Capture the cell that displays the provided text and extract its (x, y) central coordinate. 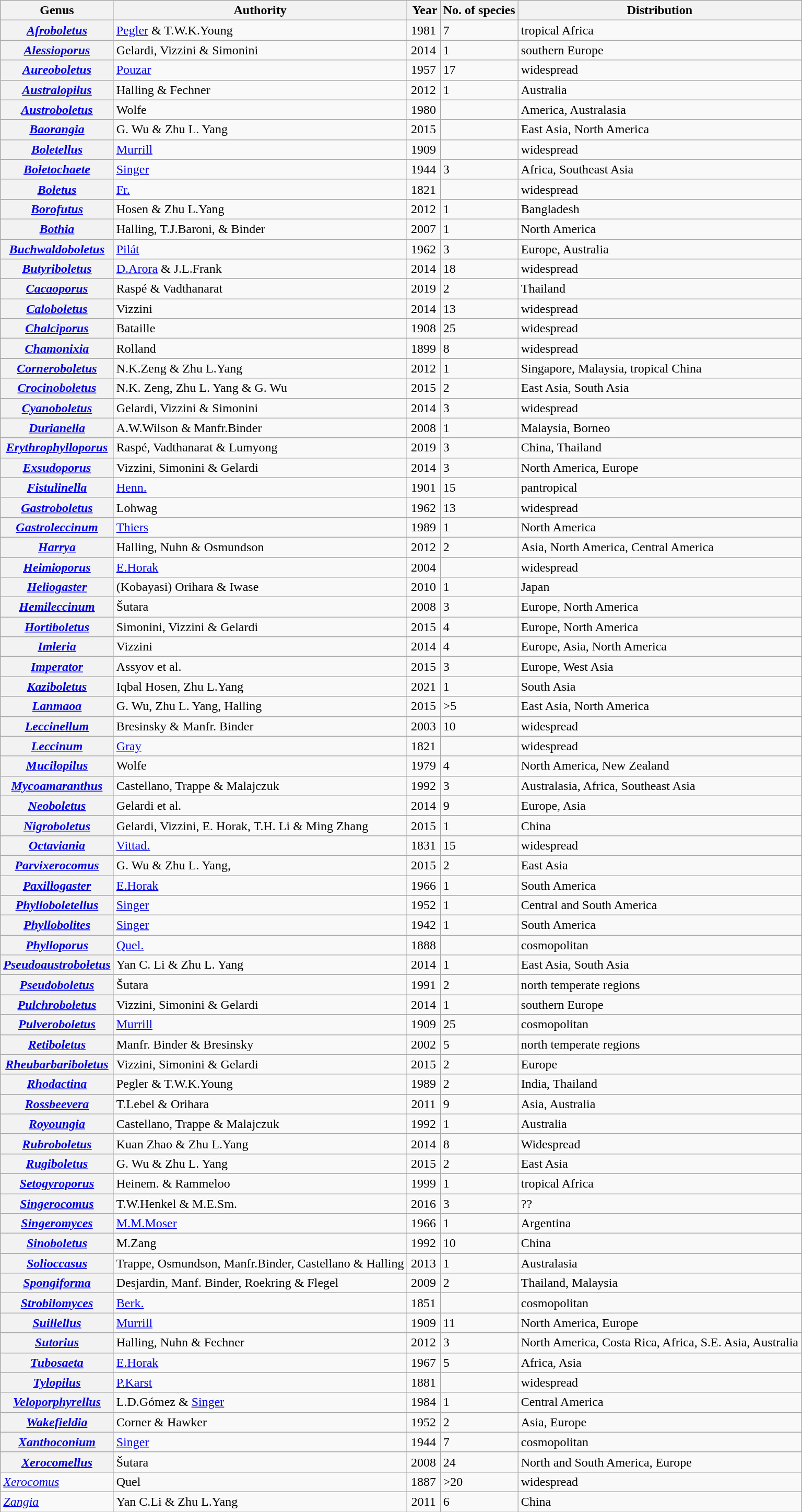
Vittad. (260, 845)
Asia, Australia (659, 1104)
Exsudoporus (57, 468)
1999 (423, 1183)
North America, Costa Rica, Africa, S.E. Asia, Australia (659, 1343)
Thiers (260, 527)
Leccinum (57, 746)
Bataille (260, 329)
Europe, Australia (659, 249)
L.D.Gómez & Singer (260, 1402)
Pseudoaustroboletus (57, 965)
Octaviania (57, 845)
D.Arora & J.L.Frank (260, 269)
2021 (423, 687)
Cacaoporus (57, 289)
Boletus (57, 189)
A.W.Wilson & Manfr.Binder (260, 428)
Pseudoboletus (57, 985)
Rugiboletus (57, 1164)
Gastroleccinum (57, 527)
Australasia (659, 1263)
Europe, Asia (659, 806)
Boletochaete (57, 169)
Gelardi, Vizzini, E. Horak, T.H. Li & Ming Zhang (260, 825)
Singerocomus (57, 1203)
1831 (423, 845)
Boletellus (57, 149)
Gelardi et al. (260, 806)
Desjardin, Manf. Binder, Roekring & Flegel (260, 1283)
G. Wu & Zhu L. Yang, (260, 865)
Europe (659, 1064)
Pulveroboletus (57, 1025)
Aureoboletus (57, 70)
24 (479, 1462)
Leccinellum (57, 726)
Kaziboletus (57, 687)
Baorangia (57, 130)
Setogyroporus (57, 1183)
Bresinsky & Manfr. Binder (260, 726)
Halling & Fechner (260, 90)
Asia, North America, Central America (659, 547)
1881 (423, 1382)
1980 (423, 110)
Simonini, Vizzini & Gelardi (260, 627)
Argentina (659, 1224)
Widespread (659, 1144)
2007 (423, 229)
M.Zang (260, 1243)
T.Lebel & Orihara (260, 1104)
Durianella (57, 428)
pantropical (659, 487)
2013 (423, 1263)
Rolland (260, 348)
Henn. (260, 487)
Heliogaster (57, 587)
Thailand, Malaysia (659, 1283)
Quel. (260, 945)
Hosen & Zhu L.Yang (260, 209)
America, Australasia (659, 110)
Paxillogaster (57, 886)
Lanmaoa (57, 706)
Fr. (260, 189)
Raspé & Vadthanarat (260, 289)
Phylloboletellus (57, 905)
1979 (423, 766)
Japan (659, 587)
M.M.Moser (260, 1224)
Pilát (260, 249)
Quel (260, 1482)
Spongiforma (57, 1283)
1957 (423, 70)
Central America (659, 1402)
1967 (423, 1363)
China, Thailand (659, 448)
Australopilus (57, 90)
Heinem. & Rammeloo (260, 1183)
No. of species (479, 10)
Rheubarbariboletus (57, 1064)
Veloporphyrellus (57, 1402)
North and South America, Europe (659, 1462)
Neoboletus (57, 806)
Hemileccinum (57, 607)
2016 (423, 1203)
South Asia (659, 687)
Halling, Nuhn & Osmundson (260, 547)
1887 (423, 1482)
Thailand (659, 289)
1942 (423, 925)
Retiboletus (57, 1044)
Royoungia (57, 1124)
Chamonixia (57, 348)
Crocinoboletus (57, 388)
Central and South America (659, 905)
Zangia (57, 1502)
Singeromyces (57, 1224)
P.Karst (260, 1382)
Yan C.Li & Zhu L.Yang (260, 1502)
2004 (423, 567)
1899 (423, 348)
Hortiboletus (57, 627)
Butyriboletus (57, 269)
Africa, Southeast Asia (659, 169)
Rossbeevera (57, 1104)
2009 (423, 1283)
Distribution (659, 10)
Malaysia, Borneo (659, 428)
1901 (423, 487)
>20 (479, 1482)
Europe, Asia, North America (659, 647)
1984 (423, 1402)
1991 (423, 985)
Afroboletus (57, 30)
Yan C. Li & Zhu L. Yang (260, 965)
11 (479, 1323)
Year (423, 10)
Genus (57, 10)
1908 (423, 329)
Corneroboletus (57, 368)
Bothia (57, 229)
Rubroboletus (57, 1144)
Phylloporus (57, 945)
Corner & Hawker (260, 1422)
Phyllobolites (57, 925)
Authority (260, 10)
Tylopilus (57, 1382)
Xanthoconium (57, 1442)
1981 (423, 30)
Pulchroboletus (57, 1005)
Iqbal Hosen, Zhu L.Yang (260, 687)
Xerocomellus (57, 1462)
Wakefieldia (57, 1422)
T.W.Henkel & M.E.Sm. (260, 1203)
Harrya (57, 547)
Assyov et al. (260, 667)
Kuan Zhao & Zhu L.Yang (260, 1144)
Gray (260, 746)
Solioccasus (57, 1263)
Rhodactina (57, 1084)
Trappe, Osmundson, Manfr.Binder, Castellano & Halling (260, 1263)
Manfr. Binder & Bresinsky (260, 1044)
Borofutus (57, 209)
Imleria (57, 647)
G. Wu, Zhu L. Yang, Halling (260, 706)
Halling, T.J.Baroni, & Binder (260, 229)
Mucilopilus (57, 766)
Austroboletus (57, 110)
Singapore, Malaysia, tropical China (659, 368)
N.K.Zeng & Zhu L.Yang (260, 368)
Strobilomyces (57, 1303)
Pouzar (260, 70)
N.K. Zeng, Zhu L. Yang & G. Wu (260, 388)
18 (479, 269)
Berk. (260, 1303)
Buchwaldoboletus (57, 249)
Africa, Asia (659, 1363)
Caloboletus (57, 309)
>5 (479, 706)
6 (479, 1502)
Asia, Europe (659, 1422)
Bangladesh (659, 209)
2003 (423, 726)
Parvixerocomus (57, 865)
1851 (423, 1303)
1888 (423, 945)
Alessioporus (57, 50)
Nigroboletus (57, 825)
Xerocomus (57, 1482)
Cyanoboletus (57, 408)
17 (479, 70)
Fistulinella (57, 487)
India, Thailand (659, 1084)
Sinoboletus (57, 1243)
Imperator (57, 667)
Erythrophylloporus (57, 448)
Lohwag (260, 507)
Tubosaeta (57, 1363)
Europe, West Asia (659, 667)
North America, New Zealand (659, 766)
Suillellus (57, 1323)
(Kobayasi) Orihara & Iwase (260, 587)
Gastroboletus (57, 507)
Heimioporus (57, 567)
?? (659, 1203)
2002 (423, 1044)
Sutorius (57, 1343)
Chalciporus (57, 329)
Halling, Nuhn & Fechner (260, 1343)
Australasia, Africa, Southeast Asia (659, 786)
Raspé, Vadthanarat & Lumyong (260, 448)
Mycoamaranthus (57, 786)
2010 (423, 587)
